Determine the (X, Y) coordinate at the center of the cell enclosing the given text.  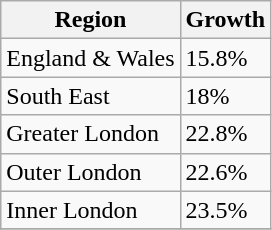
Growth (226, 20)
23.5% (226, 210)
22.8% (226, 134)
15.8% (226, 58)
Inner London (90, 210)
Region (90, 20)
22.6% (226, 172)
Greater London (90, 134)
18% (226, 96)
South East (90, 96)
Outer London (90, 172)
England & Wales (90, 58)
